Identify which cell holds the provided text, then report its (X, Y) central coordinate. 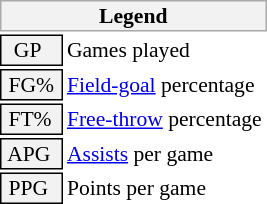
Field-goal percentage (166, 85)
APG (31, 154)
FG% (31, 85)
PPG (31, 188)
FT% (31, 120)
Assists per game (166, 154)
GP (31, 50)
Points per game (166, 188)
Games played (166, 50)
Free-throw percentage (166, 120)
Legend (134, 16)
